Determine the (x, y) coordinate at the center of the cell enclosing the given text.  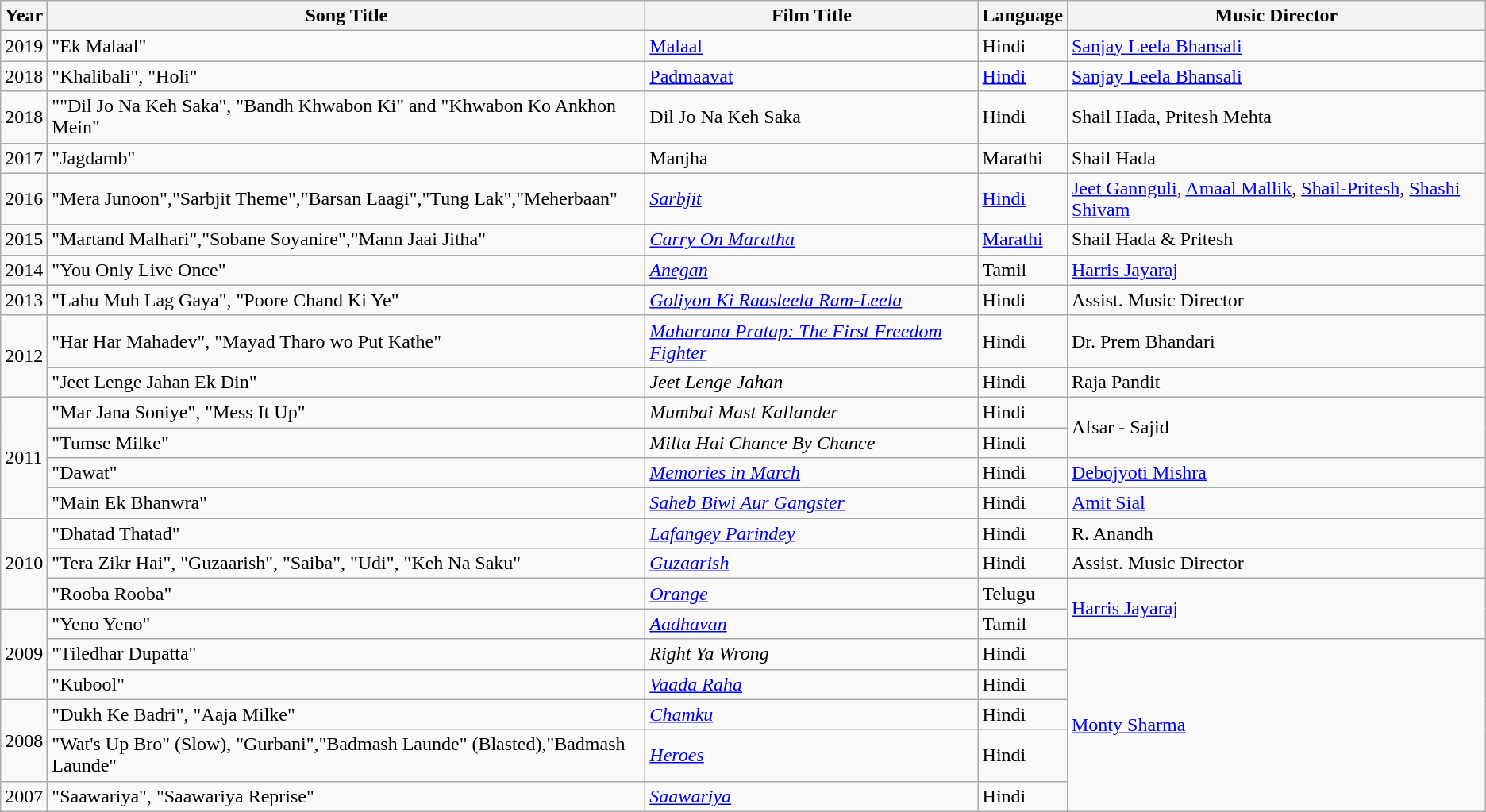
Jeet Gannguli, Amaal Mallik, Shail-Pritesh, Shashi Shivam (1276, 198)
R. Anandh (1276, 533)
"Rooba Rooba" (346, 594)
"You Only Live Once" (346, 270)
2012 (24, 356)
2009 (24, 654)
Music Director (1276, 16)
""Dil Jo Na Keh Saka", "Bandh Khwabon Ki" and "Khwabon Ko Ankhon Mein" (346, 117)
Saheb Biwi Aur Gangster (811, 503)
Shail Hada (1276, 158)
2014 (24, 270)
Carry On Maratha (811, 240)
Shail Hada, Pritesh Mehta (1276, 117)
Goliyon Ki Raasleela Ram-Leela (811, 300)
Dr. Prem Bhandari (1276, 341)
2017 (24, 158)
2013 (24, 300)
Sarbjit (811, 198)
Film Title (811, 16)
"Ek Malaal" (346, 46)
Afsar - Sajid (1276, 427)
"Tiledhar Dupatta" (346, 654)
Milta Hai Chance By Chance (811, 442)
Year (24, 16)
Padmaavat (811, 76)
2010 (24, 564)
Song Title (346, 16)
2015 (24, 240)
2016 (24, 198)
"Kubool" (346, 684)
"Tera Zikr Hai", "Guzaarish", "Saiba", "Udi", "Keh Na Saku" (346, 564)
Lafangey Parindey (811, 533)
Amit Sial (1276, 503)
Maharana Pratap: The First Freedom Fighter (811, 341)
Right Ya Wrong (811, 654)
Telugu (1022, 594)
Monty Sharma (1276, 725)
Raja Pandit (1276, 382)
Language (1022, 16)
Malaal (811, 46)
Dil Jo Na Keh Saka (811, 117)
"Yeno Yeno" (346, 624)
"Main Ek Bhanwra" (346, 503)
Aadhavan (811, 624)
"Wat's Up Bro" (Slow), "Gurbani","Badmash Launde" (Blasted),"Badmash Launde" (346, 756)
"Mar Jana Soniye", "Mess It Up" (346, 412)
Jeet Lenge Jahan (811, 382)
Debojyoti Mishra (1276, 473)
"Har Har Mahadev", "Mayad Tharo wo Put Kathe" (346, 341)
Memories in March (811, 473)
Heroes (811, 756)
"Jagdamb" (346, 158)
"Dawat" (346, 473)
2008 (24, 740)
2011 (24, 457)
"Saawariya", "Saawariya Reprise" (346, 796)
"Mera Junoon","Sarbjit Theme","Barsan Laagi","Tung Lak","Meherbaan" (346, 198)
Mumbai Mast Kallander (811, 412)
Shail Hada & Pritesh (1276, 240)
Orange (811, 594)
Chamku (811, 714)
Saawariya (811, 796)
Vaada Raha (811, 684)
"Tumse Milke" (346, 442)
"Khalibali", "Holi" (346, 76)
"Lahu Muh Lag Gaya", "Poore Chand Ki Ye" (346, 300)
"Dhatad Thatad" (346, 533)
2007 (24, 796)
"Martand Malhari","Sobane Soyanire","Mann Jaai Jitha" (346, 240)
"Jeet Lenge Jahan Ek Din" (346, 382)
Guzaarish (811, 564)
2019 (24, 46)
"Dukh Ke Badri", "Aaja Milke" (346, 714)
Anegan (811, 270)
Manjha (811, 158)
